For the text-containing cell, return its midpoint in (X, Y) coordinate format. 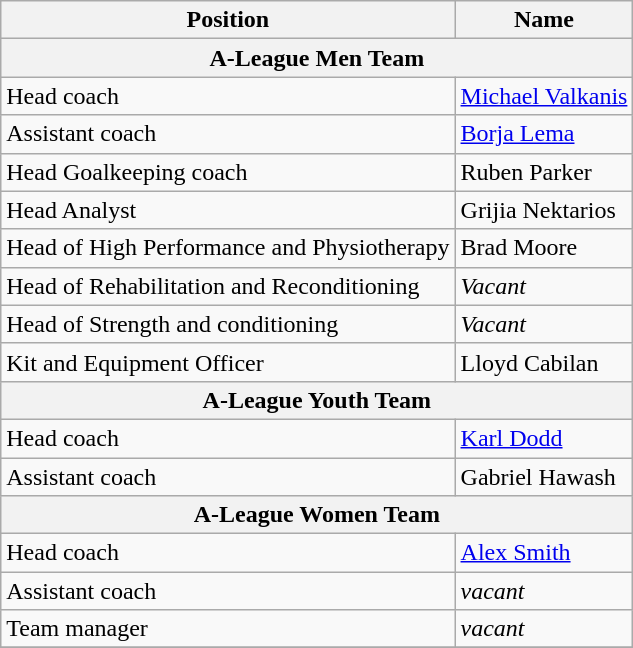
Grijia Nektarios (544, 210)
Head of High Performance and Physiotherapy (228, 248)
Karl Dodd (544, 438)
Head Goalkeeping coach (228, 172)
Michael Valkanis (544, 96)
Brad Moore (544, 248)
Head of Strength and conditioning (228, 324)
A-League Youth Team (317, 400)
Name (544, 20)
Team manager (228, 629)
Head of Rehabilitation and Reconditioning (228, 286)
A-League Women Team (317, 515)
Position (228, 20)
Gabriel Hawash (544, 477)
Ruben Parker (544, 172)
Lloyd Cabilan (544, 362)
Alex Smith (544, 553)
Head Analyst (228, 210)
A-League Men Team (317, 58)
Borja Lema (544, 134)
Kit and Equipment Officer (228, 362)
